Provide the (X, Y) coordinate of the cell's center where the given text is located.  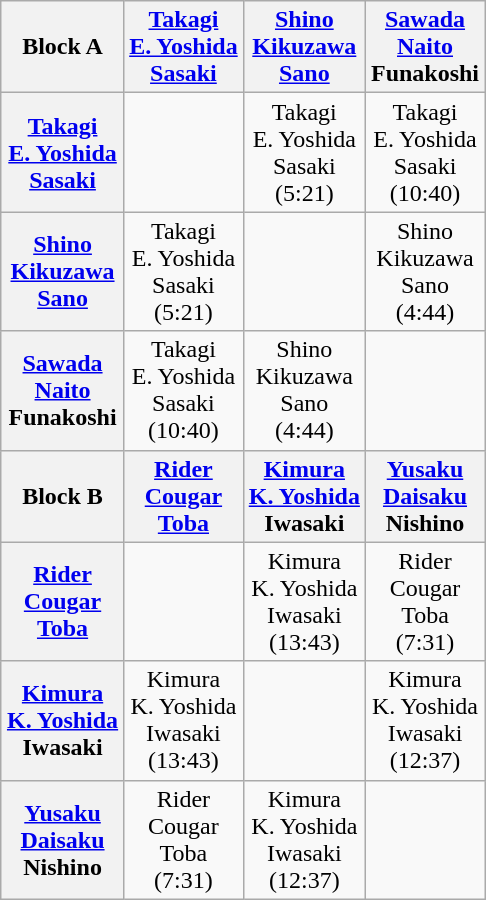
Block B (62, 496)
Block A (62, 47)
